Return the (x, y) coordinate for the center point of the cell that contains the specified text.  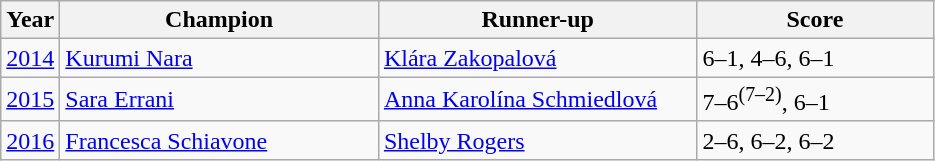
Champion (220, 20)
2015 (30, 100)
2014 (30, 58)
Sara Errani (220, 100)
6–1, 4–6, 6–1 (815, 58)
Year (30, 20)
Anna Karolína Schmiedlová (538, 100)
Runner-up (538, 20)
Shelby Rogers (538, 140)
7–6(7–2), 6–1 (815, 100)
Score (815, 20)
Francesca Schiavone (220, 140)
2016 (30, 140)
2–6, 6–2, 6–2 (815, 140)
Kurumi Nara (220, 58)
Klára Zakopalová (538, 58)
